Determine the (X, Y) coordinate at the center of the cell enclosing the given text.  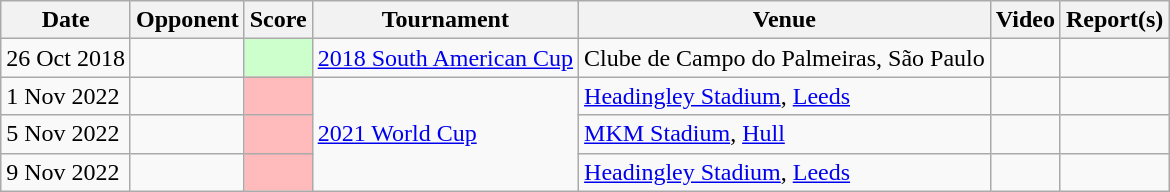
Venue (785, 20)
Tournament (445, 20)
Report(s) (1114, 20)
2021 World Cup (445, 134)
1 Nov 2022 (66, 96)
5 Nov 2022 (66, 134)
26 Oct 2018 (66, 58)
Score (278, 20)
Date (66, 20)
MKM Stadium, Hull (785, 134)
Video (1025, 20)
9 Nov 2022 (66, 172)
2018 South American Cup (445, 58)
Opponent (187, 20)
Clube de Campo do Palmeiras, São Paulo (785, 58)
